From the cell containing the given text, extract its center point as [X, Y] coordinate. 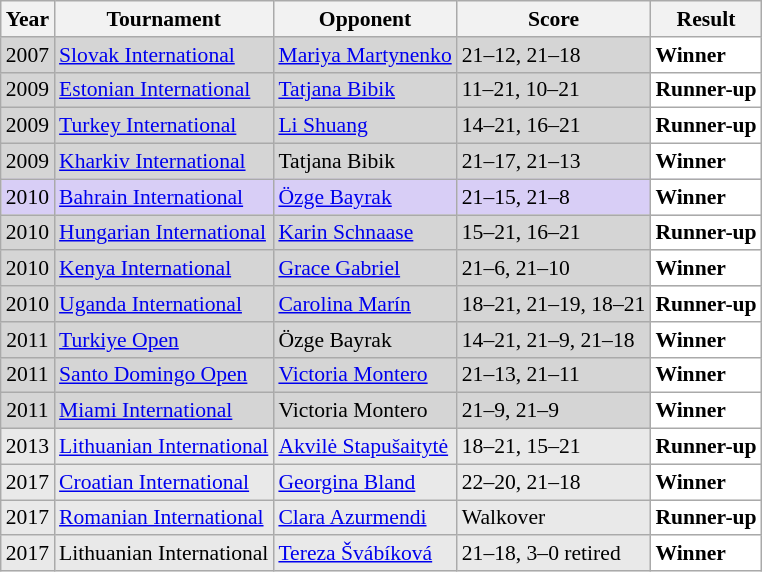
21–15, 21–8 [554, 197]
Li Shuang [364, 126]
Uganda International [164, 304]
Hungarian International [164, 233]
Georgina Bland [364, 482]
2007 [28, 55]
2013 [28, 447]
Result [706, 19]
Opponent [364, 19]
Score [554, 19]
21–9, 21–9 [554, 411]
Kenya International [164, 269]
Year [28, 19]
14–21, 21–9, 21–18 [554, 340]
Estonian International [164, 90]
Clara Azurmendi [364, 518]
Carolina Marín [364, 304]
21–6, 21–10 [554, 269]
Kharkiv International [164, 162]
Slovak International [164, 55]
Tournament [164, 19]
15–21, 16–21 [554, 233]
Grace Gabriel [364, 269]
Bahrain International [164, 197]
18–21, 21–19, 18–21 [554, 304]
Akvilė Stapušaitytė [364, 447]
Santo Domingo Open [164, 375]
Tereza Švábíková [364, 554]
Miami International [164, 411]
21–13, 21–11 [554, 375]
21–17, 21–13 [554, 162]
11–21, 10–21 [554, 90]
Mariya Martynenko [364, 55]
21–12, 21–18 [554, 55]
Croatian International [164, 482]
22–20, 21–18 [554, 482]
21–18, 3–0 retired [554, 554]
Turkey International [164, 126]
Turkiye Open [164, 340]
Walkover [554, 518]
18–21, 15–21 [554, 447]
14–21, 16–21 [554, 126]
Karin Schnaase [364, 233]
Romanian International [164, 518]
